Find where the given text appears and provide that cell's center as (X, Y) coordinate. 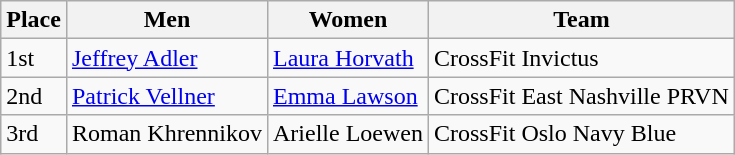
Women (348, 20)
CrossFit Oslo Navy Blue (581, 134)
Arielle Loewen (348, 134)
CrossFit Invictus (581, 58)
Patrick Vellner (166, 96)
CrossFit East Nashville PRVN (581, 96)
3rd (34, 134)
Place (34, 20)
Laura Horvath (348, 58)
2nd (34, 96)
Emma Lawson (348, 96)
Roman Khrennikov (166, 134)
1st (34, 58)
Team (581, 20)
Men (166, 20)
Jeffrey Adler (166, 58)
